Determine the [x, y] coordinate at the center of the cell enclosing the given text.  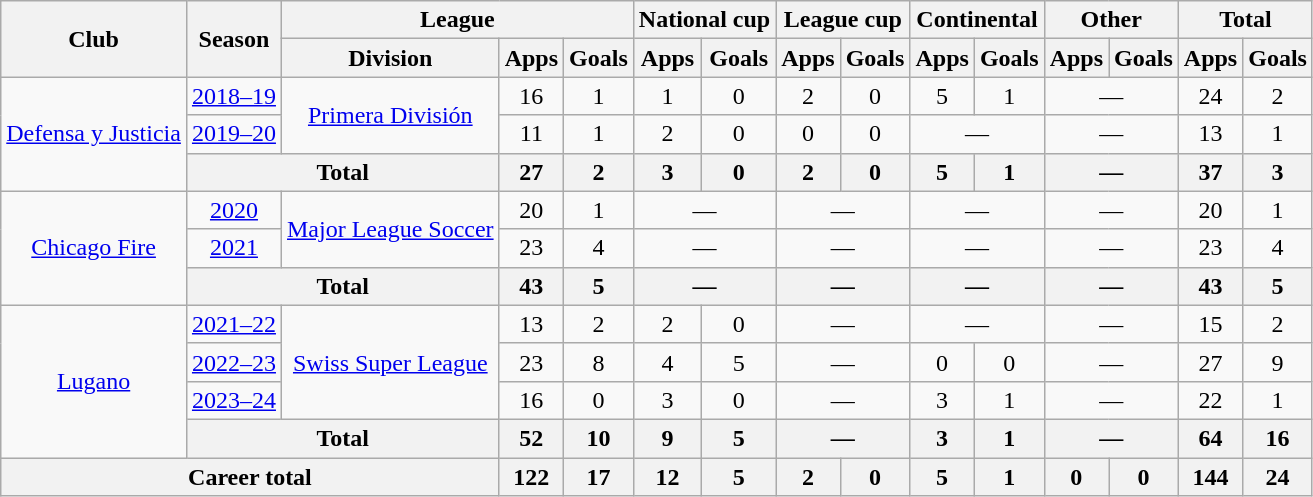
League [457, 20]
2022–23 [234, 362]
Division [390, 58]
37 [1210, 172]
2023–24 [234, 400]
15 [1210, 324]
2021 [234, 248]
122 [531, 477]
Season [234, 39]
22 [1210, 400]
2021–22 [234, 324]
144 [1210, 477]
Career total [250, 477]
8 [599, 362]
11 [531, 134]
Swiss Super League [390, 362]
Primera División [390, 115]
52 [531, 438]
10 [599, 438]
Other [1111, 20]
2019–20 [234, 134]
2018–19 [234, 96]
2020 [234, 210]
Chicago Fire [94, 248]
National cup [704, 20]
64 [1210, 438]
Club [94, 39]
League cup [843, 20]
Lugano [94, 381]
12 [667, 477]
17 [599, 477]
Defensa y Justicia [94, 134]
Major League Soccer [390, 229]
Continental [977, 20]
